Pinpoint the cell where the given text exists, returning its (x, y) midpoint coordinate. 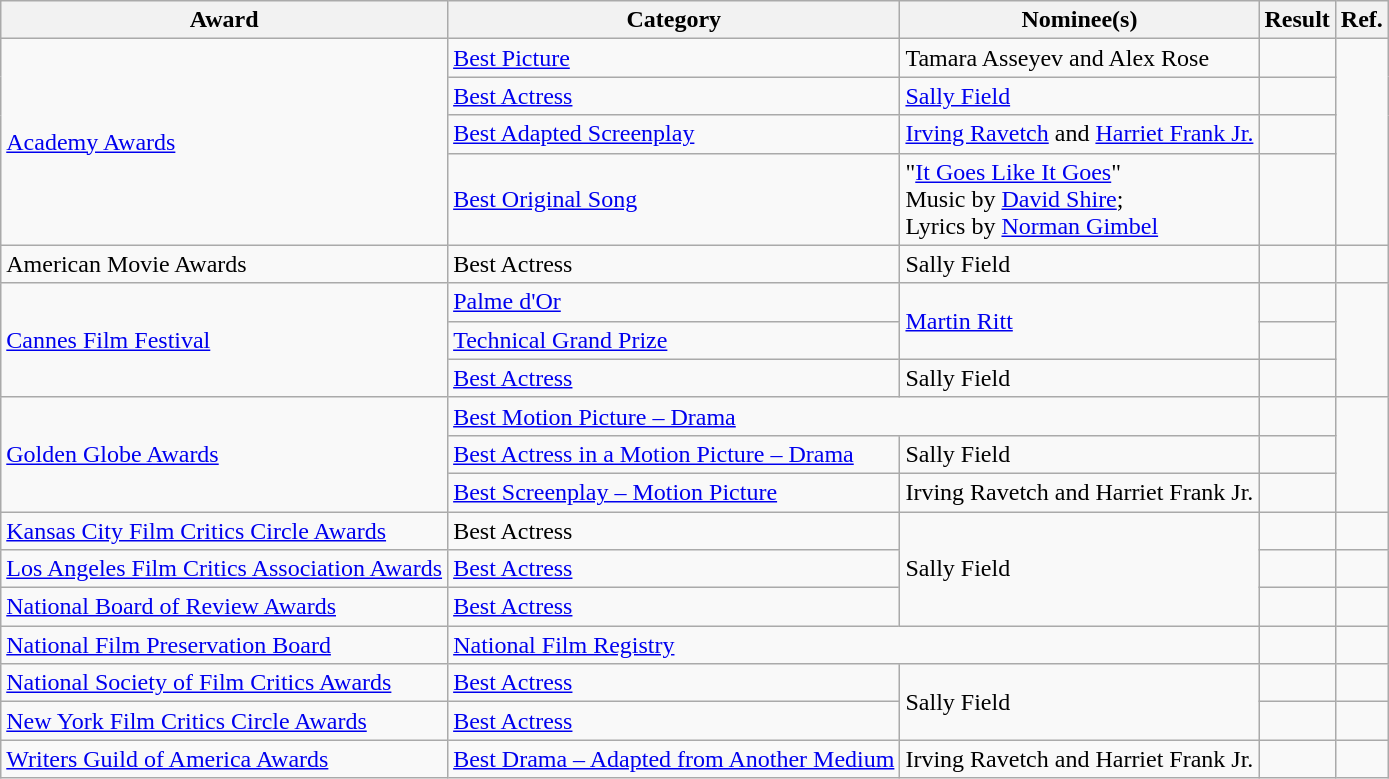
National Board of Review Awards (224, 607)
Nominee(s) (1080, 20)
National Society of Film Critics Awards (224, 683)
Best Picture (674, 58)
"It Goes Like It Goes" Music by David Shire; Lyrics by Norman Gimbel (1080, 199)
Best Motion Picture – Drama (854, 416)
National Film Registry (854, 645)
Best Screenplay – Motion Picture (674, 492)
Tamara Asseyev and Alex Rose (1080, 58)
Palme d'Or (674, 302)
Golden Globe Awards (224, 454)
Kansas City Film Critics Circle Awards (224, 531)
Best Original Song (674, 199)
Best Drama – Adapted from Another Medium (674, 759)
Ref. (1362, 20)
National Film Preservation Board (224, 645)
Category (674, 20)
American Movie Awards (224, 264)
Best Adapted Screenplay (674, 134)
Martin Ritt (1080, 321)
Writers Guild of America Awards (224, 759)
Best Actress in a Motion Picture – Drama (674, 454)
Result (1297, 20)
Award (224, 20)
New York Film Critics Circle Awards (224, 721)
Los Angeles Film Critics Association Awards (224, 569)
Cannes Film Festival (224, 340)
Academy Awards (224, 142)
Technical Grand Prize (674, 340)
